Output the [X, Y] coordinate of the center of the cell containing the given text.  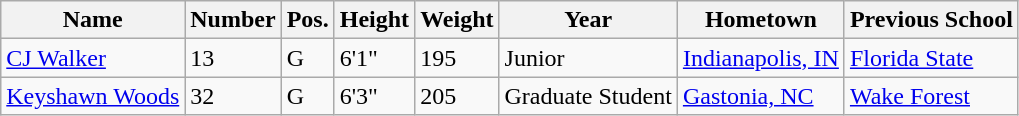
205 [457, 96]
195 [457, 58]
6'3" [374, 96]
Weight [457, 20]
13 [233, 58]
Height [374, 20]
32 [233, 96]
Name [93, 20]
CJ Walker [93, 58]
6'1" [374, 58]
Indianapolis, IN [760, 58]
Year [588, 20]
Gastonia, NC [760, 96]
Previous School [931, 20]
Pos. [308, 20]
Florida State [931, 58]
Number [233, 20]
Wake Forest [931, 96]
Hometown [760, 20]
Graduate Student [588, 96]
Keyshawn Woods [93, 96]
Junior [588, 58]
